For the text-containing cell, return its midpoint in [X, Y] coordinate format. 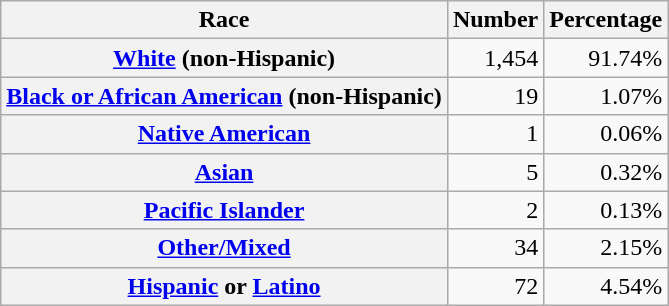
Race [224, 20]
Other/Mixed [224, 248]
0.06% [606, 134]
White (non-Hispanic) [224, 58]
91.74% [606, 58]
0.13% [606, 210]
1 [495, 134]
Native American [224, 134]
Black or African American (non-Hispanic) [224, 96]
Hispanic or Latino [224, 286]
1,454 [495, 58]
2.15% [606, 248]
2 [495, 210]
Asian [224, 172]
Pacific Islander [224, 210]
0.32% [606, 172]
4.54% [606, 286]
34 [495, 248]
Number [495, 20]
72 [495, 286]
5 [495, 172]
19 [495, 96]
Percentage [606, 20]
1.07% [606, 96]
